Extract the [x, y] coordinate from the center of the cell holding the provided text.  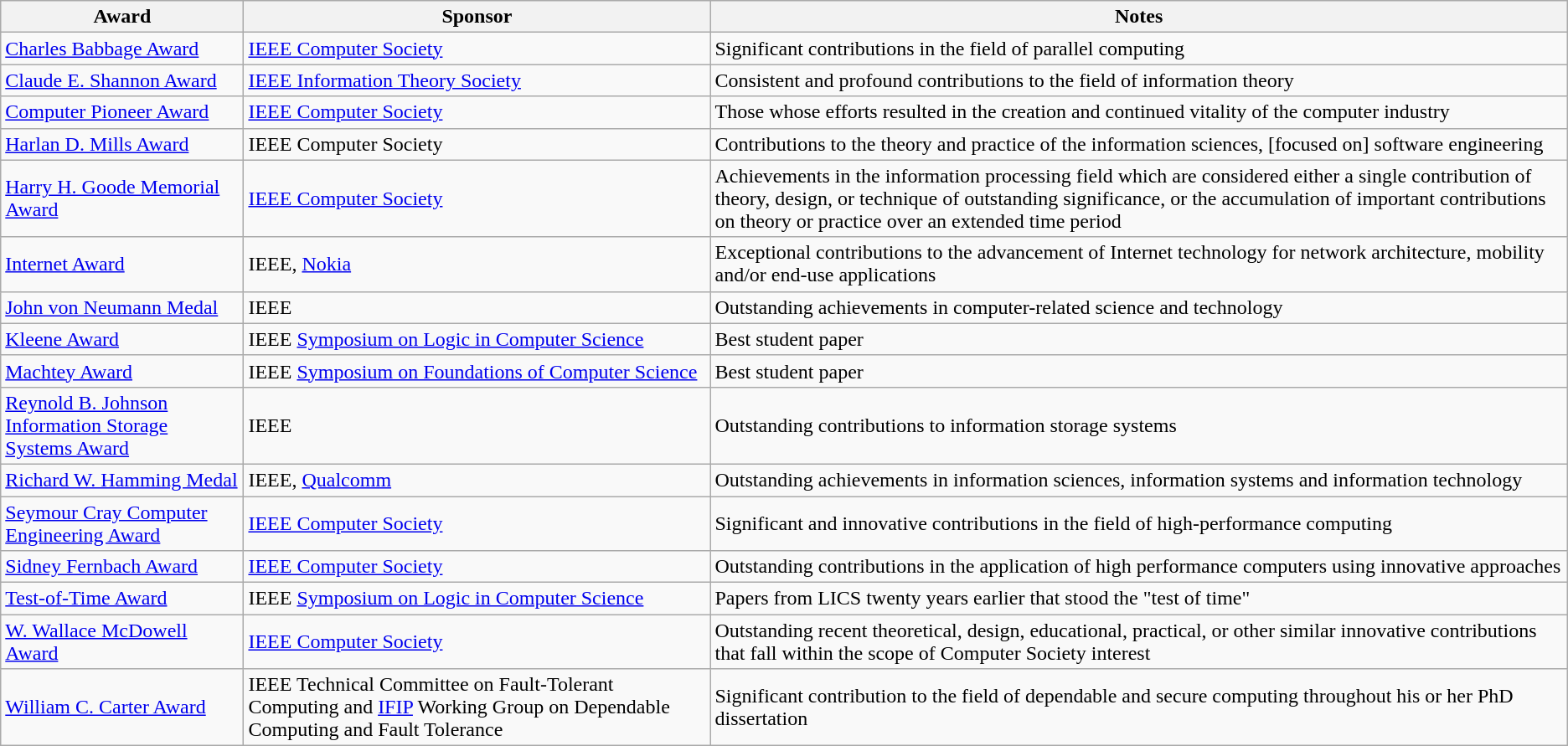
Exceptional contributions to the advancement of Internet technology for network architecture, mobility and/or end-use applications [1139, 265]
IEEE Symposium on Foundations of Computer Science [477, 371]
Computer Pioneer Award [122, 112]
Those whose efforts resulted in the creation and continued vitality of the computer industry [1139, 112]
Consistent and profound contributions to the field of information theory [1139, 80]
W. Wallace McDowell Award [122, 641]
Sidney Fernbach Award [122, 567]
Sponsor [477, 17]
Award [122, 17]
Seymour Cray Computer Engineering Award [122, 522]
Richard W. Hamming Medal [122, 480]
William C. Carter Award [122, 707]
Outstanding achievements in information sciences, information systems and information technology [1139, 480]
Claude E. Shannon Award [122, 80]
Charles Babbage Award [122, 49]
IEEE Technical Committee on Fault-Tolerant Computing and IFIP Working Group on Dependable Computing and Fault Tolerance [477, 707]
IEEE Information Theory Society [477, 80]
Internet Award [122, 265]
Reynold B. Johnson Information Storage Systems Award [122, 425]
Papers from LICS twenty years earlier that stood the "test of time" [1139, 599]
Test-of-Time Award [122, 599]
Outstanding contributions to information storage systems [1139, 425]
Harlan D. Mills Award [122, 144]
Significant contribution to the field of dependable and secure computing throughout his or her PhD dissertation [1139, 707]
Notes [1139, 17]
Machtey Award [122, 371]
John von Neumann Medal [122, 307]
Outstanding achievements in computer-related science and technology [1139, 307]
IEEE, Nokia [477, 265]
Outstanding contributions in the application of high performance computers using innovative approaches [1139, 567]
Harry H. Goode Memorial Award [122, 198]
Contributions to the theory and practice of the information sciences, [focused on] software engineering [1139, 144]
Significant and innovative contributions in the field of high-performance computing [1139, 522]
IEEE, Qualcomm [477, 480]
Kleene Award [122, 339]
Significant contributions in the field of parallel computing [1139, 49]
